Capture the cell that displays the provided text and extract its (X, Y) central coordinate. 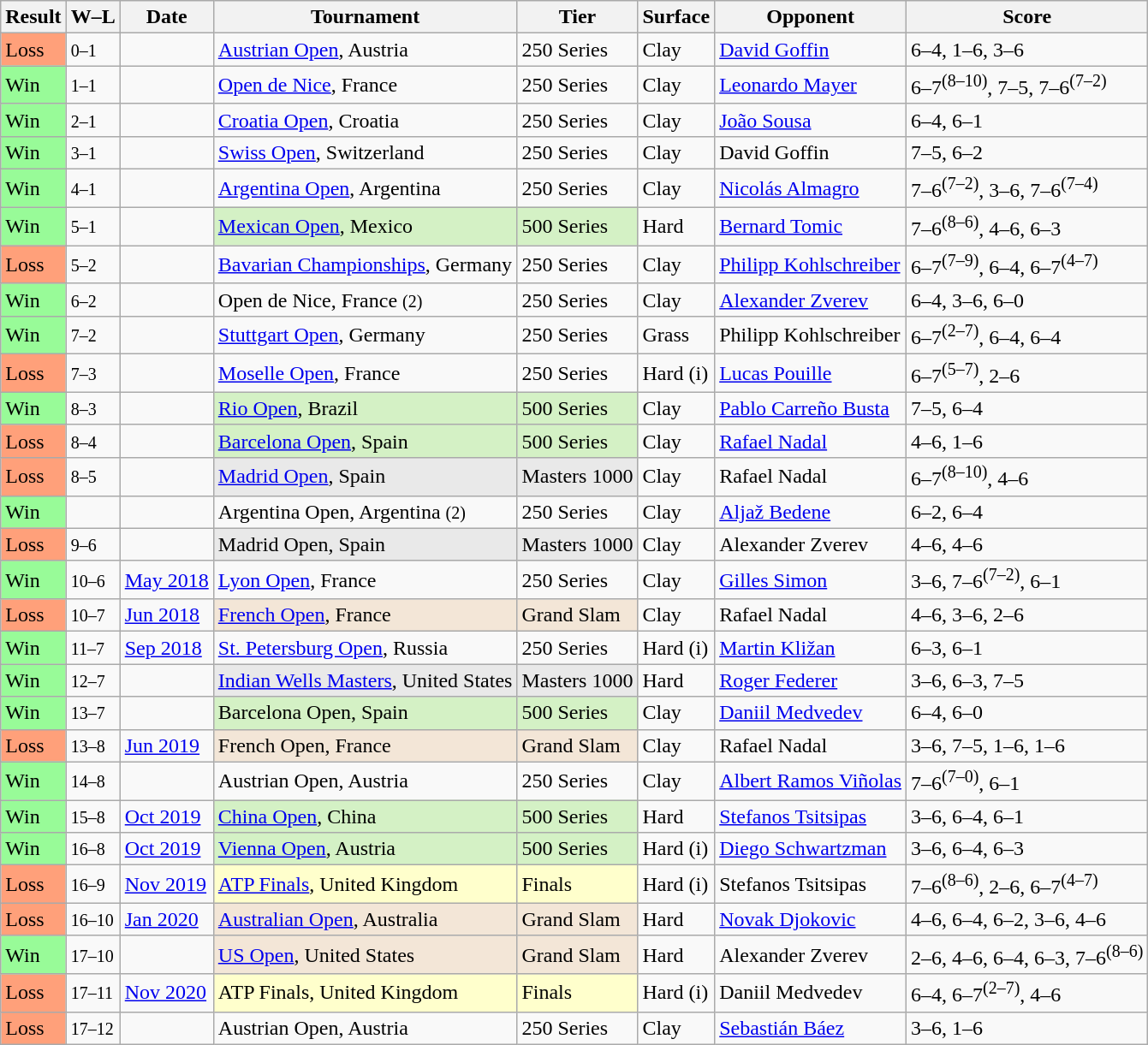
13–8 (92, 745)
7–6(8–6), 2–6, 6–7(4–7) (1027, 885)
4–6, 1–6 (1027, 441)
Jun 2019 (166, 745)
Swiss Open, Switzerland (365, 152)
3–1 (92, 152)
6–7(2–7), 6–4, 6–4 (1027, 335)
17–10 (92, 955)
6–4, 3–6, 6–0 (1027, 300)
9–6 (92, 544)
Lucas Pouille (811, 373)
2–1 (92, 120)
6–4, 6–0 (1027, 713)
Roger Federer (811, 680)
10–7 (92, 615)
4–6, 6–4, 6–2, 3–6, 4–6 (1027, 919)
7–5, 6–2 (1027, 152)
3–6, 6–3, 7–5 (1027, 680)
6–7(8–10), 4–6 (1027, 478)
2–6, 4–6, 6–4, 6–3, 7–6(8–6) (1027, 955)
12–7 (92, 680)
Open de Nice, France (2) (365, 300)
7–2 (92, 335)
Nicolás Almagro (811, 188)
João Sousa (811, 120)
6–4, 1–6, 3–6 (1027, 50)
Indian Wells Masters, United States (365, 680)
Sebastián Báez (811, 1028)
15–8 (92, 816)
6–7(5–7), 2–6 (1027, 373)
7–5, 6–4 (1027, 408)
6–2, 6–4 (1027, 512)
6–4, 6–7(2–7), 4–6 (1027, 993)
8–3 (92, 408)
17–12 (92, 1028)
Bernard Tomic (811, 226)
5–2 (92, 265)
3–6, 1–6 (1027, 1028)
Argentina Open, Argentina (2) (365, 512)
0–1 (92, 50)
16–9 (92, 885)
Leonardo Mayer (811, 86)
Albert Ramos Viñolas (811, 781)
16–10 (92, 919)
7–6(7–2), 3–6, 7–6(7–4) (1027, 188)
Mexican Open, Mexico (365, 226)
7–6(8–6), 4–6, 6–3 (1027, 226)
Stuttgart Open, Germany (365, 335)
China Open, China (365, 816)
3–6, 7–6(7–2), 6–1 (1027, 580)
US Open, United States (365, 955)
Pablo Carreño Busta (811, 408)
Nov 2019 (166, 885)
Diego Schwartzman (811, 849)
Vienna Open, Austria (365, 849)
St. Petersburg Open, Russia (365, 648)
W–L (92, 17)
7–3 (92, 373)
Tier (577, 17)
Rio Open, Brazil (365, 408)
Open de Nice, France (365, 86)
Jun 2018 (166, 615)
17–11 (92, 993)
Sep 2018 (166, 648)
1–1 (92, 86)
May 2018 (166, 580)
3–6, 6–4, 6–3 (1027, 849)
Australian Open, Australia (365, 919)
Martin Kližan (811, 648)
4–1 (92, 188)
3–6, 6–4, 6–1 (1027, 816)
16–8 (92, 849)
Novak Djokovic (811, 919)
Moselle Open, France (365, 373)
8–5 (92, 478)
Bavarian Championships, Germany (365, 265)
6–7(8–10), 7–5, 7–6(7–2) (1027, 86)
5–1 (92, 226)
Date (166, 17)
7–6(7–0), 6–1 (1027, 781)
Surface (676, 17)
Gilles Simon (811, 580)
Aljaž Bedene (811, 512)
11–7 (92, 648)
Jan 2020 (166, 919)
3–6, 7–5, 1–6, 1–6 (1027, 745)
13–7 (92, 713)
Opponent (811, 17)
Argentina Open, Argentina (365, 188)
Grass (676, 335)
Tournament (365, 17)
Score (1027, 17)
14–8 (92, 781)
Croatia Open, Croatia (365, 120)
10–6 (92, 580)
6–4, 6–1 (1027, 120)
6–2 (92, 300)
Lyon Open, France (365, 580)
6–7(7–9), 6–4, 6–7(4–7) (1027, 265)
4–6, 4–6 (1027, 544)
4–6, 3–6, 2–6 (1027, 615)
8–4 (92, 441)
6–3, 6–1 (1027, 648)
Result (33, 17)
Nov 2020 (166, 993)
